Capture the cell that displays the provided text and extract its (X, Y) central coordinate. 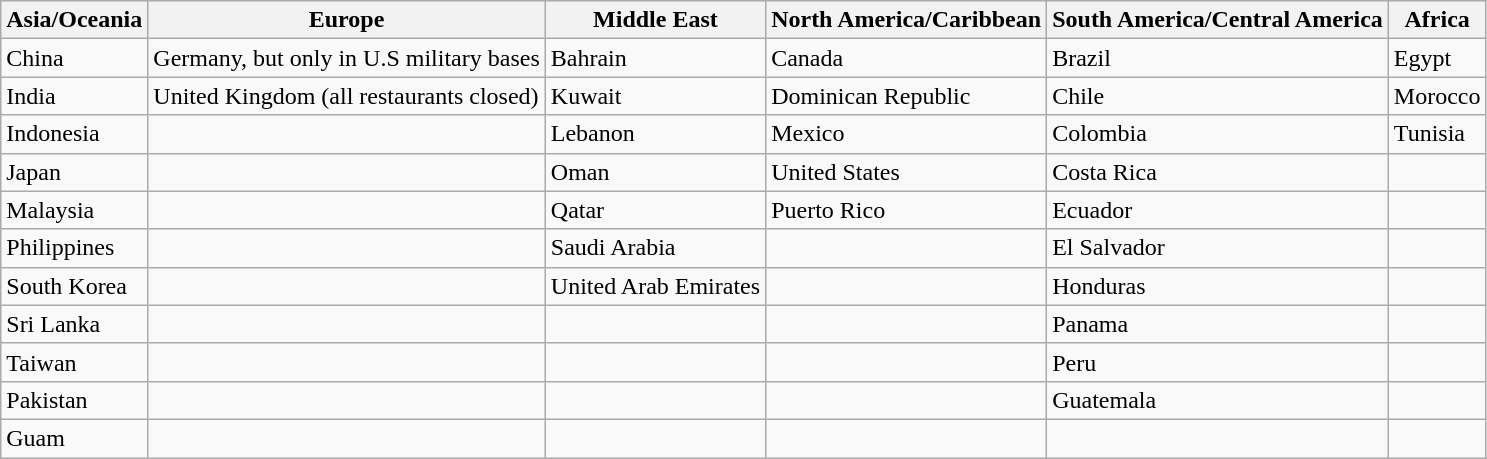
Indonesia (74, 134)
Honduras (1218, 286)
Costa Rica (1218, 172)
Pakistan (74, 400)
Lebanon (655, 134)
Qatar (655, 210)
United Arab Emirates (655, 286)
Morocco (1437, 96)
Egypt (1437, 58)
Brazil (1218, 58)
South America/Central America (1218, 20)
United Kingdom (all restaurants closed) (346, 96)
Chile (1218, 96)
Sri Lanka (74, 324)
Peru (1218, 362)
Tunisia (1437, 134)
Malaysia (74, 210)
Ecuador (1218, 210)
Dominican Republic (906, 96)
Guam (74, 438)
Taiwan (74, 362)
Puerto Rico (906, 210)
Japan (74, 172)
United States (906, 172)
China (74, 58)
India (74, 96)
Middle East (655, 20)
Saudi Arabia (655, 248)
Colombia (1218, 134)
Philippines (74, 248)
Bahrain (655, 58)
Kuwait (655, 96)
Asia/Oceania (74, 20)
Mexico (906, 134)
Canada (906, 58)
El Salvador (1218, 248)
Africa (1437, 20)
Oman (655, 172)
Guatemala (1218, 400)
North America/Caribbean (906, 20)
Europe (346, 20)
Panama (1218, 324)
Germany, but only in U.S military bases (346, 58)
South Korea (74, 286)
